Return [X, Y] of the center of cell containing provided text 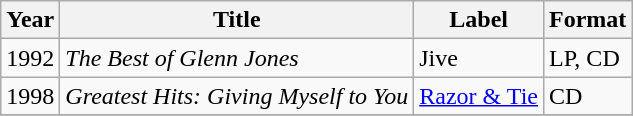
1992 [30, 58]
1998 [30, 96]
Razor & Tie [479, 96]
LP, CD [587, 58]
Title [237, 20]
Year [30, 20]
The Best of Glenn Jones [237, 58]
Label [479, 20]
Format [587, 20]
Greatest Hits: Giving Myself to You [237, 96]
Jive [479, 58]
CD [587, 96]
